Scan for the cell matching the given text and deliver its [X, Y] coordinate at center. 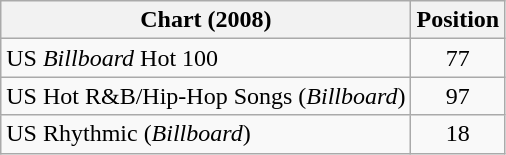
Chart (2008) [206, 20]
US Hot R&B/Hip-Hop Songs (Billboard) [206, 96]
18 [458, 134]
Position [458, 20]
97 [458, 96]
US Rhythmic (Billboard) [206, 134]
77 [458, 58]
US Billboard Hot 100 [206, 58]
